Identify which cell holds the provided text, then report its (x, y) central coordinate. 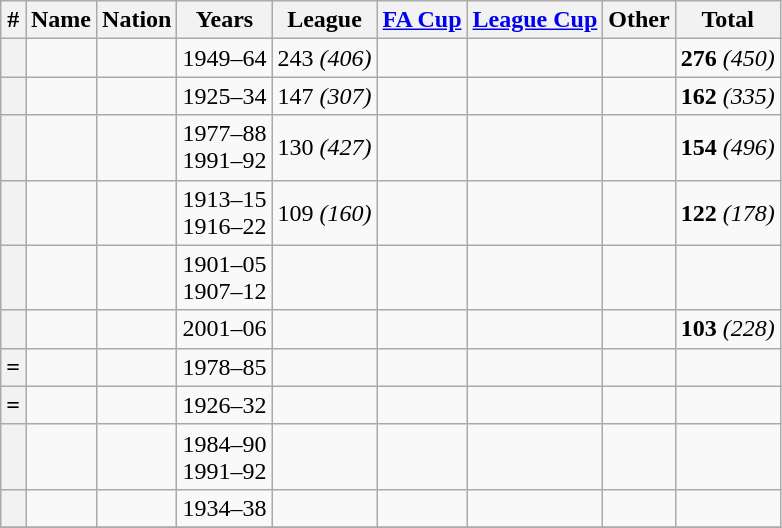
1925–34 (224, 96)
Name (62, 20)
# (14, 20)
League (324, 20)
Nation (137, 20)
147 (307) (324, 96)
276 (450) (728, 58)
Other (639, 20)
130 (427) (324, 148)
154 (496) (728, 148)
League Cup (535, 20)
103 (228) (728, 329)
1984–901991–92 (224, 456)
2001–06 (224, 329)
Total (728, 20)
1977–881991–92 (224, 148)
109 (160) (324, 212)
1913–151916–22 (224, 212)
Years (224, 20)
1934–38 (224, 508)
1949–64 (224, 58)
122 (178) (728, 212)
243 (406) (324, 58)
1926–32 (224, 405)
1978–85 (224, 367)
1901–051907–12 (224, 278)
162 (335) (728, 96)
FA Cup (422, 20)
